Locate the cell with the specified text and output its (x, y) center coordinate. 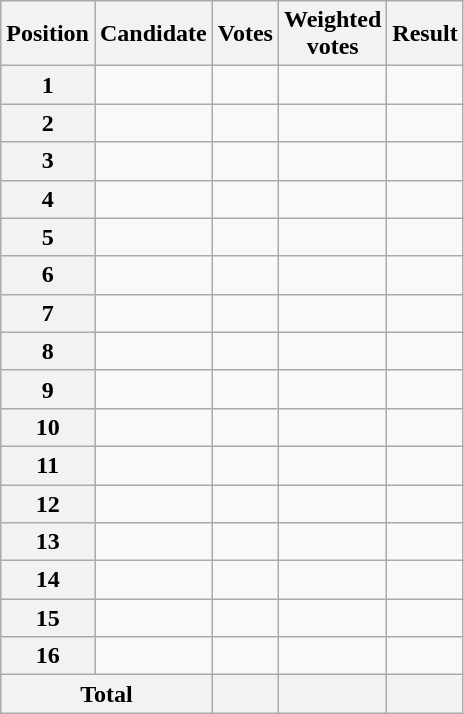
Position (48, 34)
1 (48, 85)
2 (48, 123)
14 (48, 580)
15 (48, 618)
12 (48, 503)
5 (48, 237)
Weightedvotes (332, 34)
7 (48, 313)
10 (48, 427)
Result (425, 34)
11 (48, 465)
Candidate (153, 34)
9 (48, 389)
16 (48, 656)
8 (48, 351)
6 (48, 275)
Total (107, 694)
4 (48, 199)
3 (48, 161)
13 (48, 542)
Votes (245, 34)
